Identify which cell holds the provided text, then report its [X, Y] central coordinate. 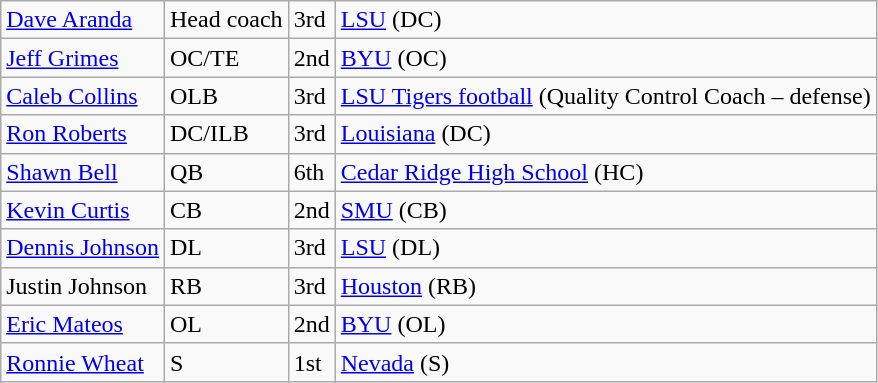
LSU (DL) [606, 248]
OL [226, 324]
Ron Roberts [83, 134]
Eric Mateos [83, 324]
BYU (OC) [606, 58]
Nevada (S) [606, 362]
Dave Aranda [83, 20]
DC/ILB [226, 134]
Ronnie Wheat [83, 362]
S [226, 362]
6th [312, 172]
Caleb Collins [83, 96]
LSU Tigers football (Quality Control Coach – defense) [606, 96]
1st [312, 362]
Kevin Curtis [83, 210]
BYU (OL) [606, 324]
Houston (RB) [606, 286]
Shawn Bell [83, 172]
OC/TE [226, 58]
Dennis Johnson [83, 248]
Jeff Grimes [83, 58]
Cedar Ridge High School (HC) [606, 172]
Justin Johnson [83, 286]
DL [226, 248]
Louisiana (DC) [606, 134]
QB [226, 172]
Head coach [226, 20]
CB [226, 210]
LSU (DC) [606, 20]
SMU (CB) [606, 210]
RB [226, 286]
OLB [226, 96]
